Extract the [X, Y] coordinate from the center of the cell holding the provided text.  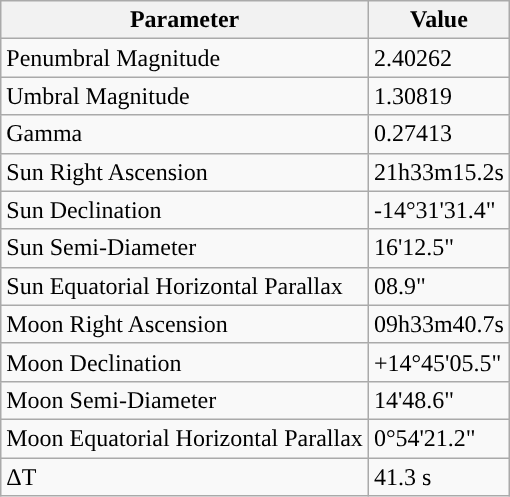
0°54'21.2" [438, 438]
Sun Semi-Diameter [185, 248]
08.9" [438, 286]
Moon Semi-Diameter [185, 400]
ΔT [185, 477]
Parameter [185, 20]
Umbral Magnitude [185, 96]
+14°45'05.5" [438, 362]
Moon Right Ascension [185, 324]
Moon Declination [185, 362]
2.40262 [438, 58]
Sun Equatorial Horizontal Parallax [185, 286]
Value [438, 20]
1.30819 [438, 96]
Penumbral Magnitude [185, 58]
16'12.5" [438, 248]
0.27413 [438, 134]
Moon Equatorial Horizontal Parallax [185, 438]
-14°31'31.4" [438, 210]
09h33m40.7s [438, 324]
41.3 s [438, 477]
21h33m15.2s [438, 172]
14'48.6" [438, 400]
Sun Right Ascension [185, 172]
Sun Declination [185, 210]
Gamma [185, 134]
